Determine the (X, Y) coordinate at the center of the cell enclosing the given text.  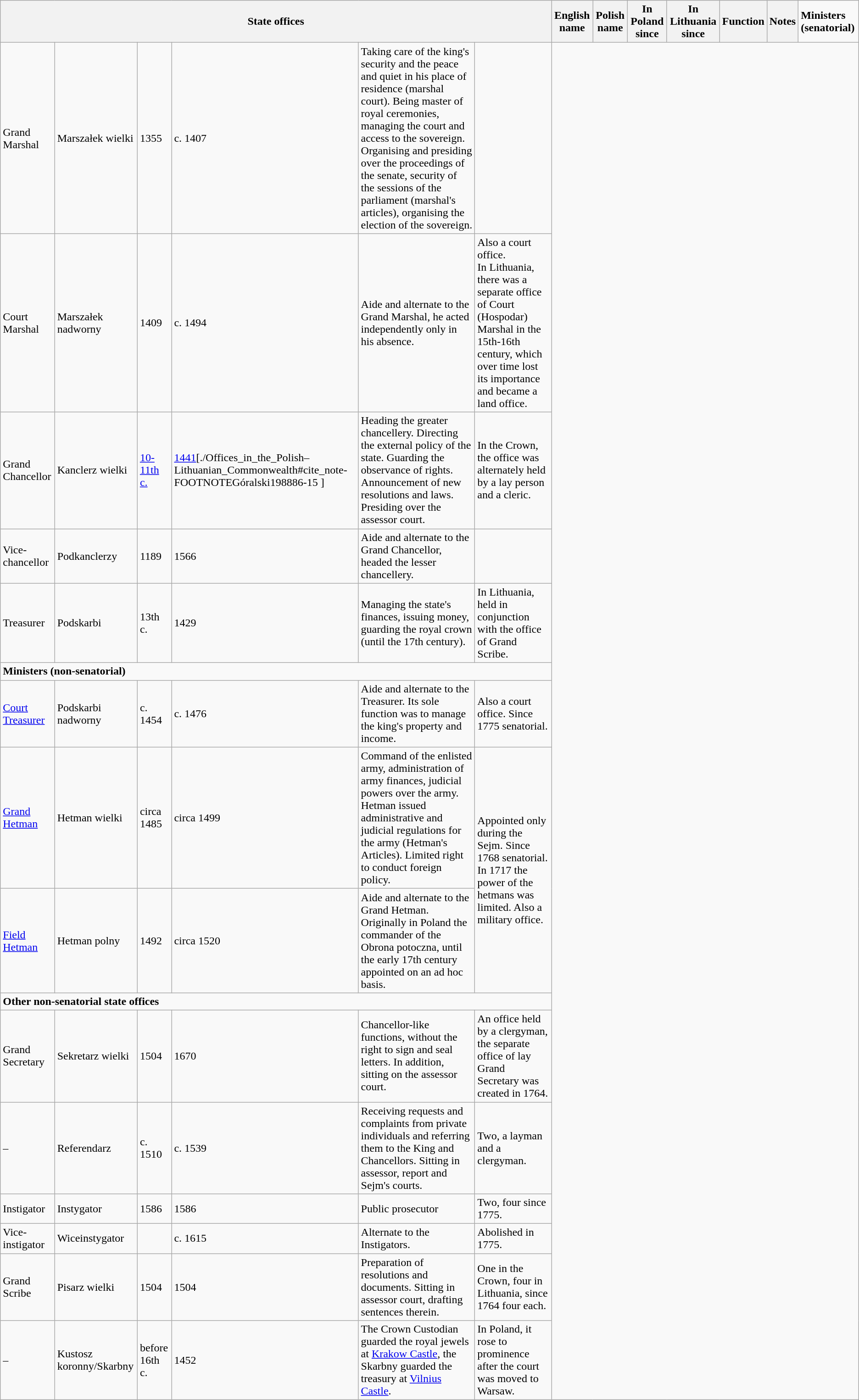
Aide and alternate to the Treasurer. Its sole function was to manage the king's property and income. (417, 714)
Podkanclerzy (96, 556)
Ministers (non-senatorial) (276, 671)
Referendarz (96, 1148)
Grand Hetman (28, 818)
Chancellor-like functions, without the right to sign and seal letters. In addition, sitting on the assessor court. (417, 1056)
Alternate to the Instigators. (417, 1239)
Treasurer (28, 623)
1441[./Offices_in_the_Polish–Lithuanian_Commonwealth#cite_note-FOOTNOTEGóralski198886-15 ] (265, 470)
Managing the state's finances, issuing money, guarding the royal crown (until the 17th century). (417, 623)
Sekretarz wielki (96, 1056)
Marszałek nadworny (96, 323)
In Poland, it rose to prominence after the court was moved to Warsaw. (513, 1360)
Grand Marshal (28, 138)
Wiceinstygator (96, 1239)
In Poland since (647, 22)
1189 (154, 556)
Hetman polny (96, 941)
Podskarbi (96, 623)
c. 1407 (265, 138)
Court Marshal (28, 323)
Function (743, 22)
Two, a layman and a clergyman. (513, 1148)
circa 1499 (265, 818)
Vice-instigator (28, 1239)
circa 1485 (154, 818)
1409 (154, 323)
Notes (782, 22)
1429 (265, 623)
13th c. (154, 623)
10-11th c. (154, 470)
Grand Scribe (28, 1287)
State offices (276, 22)
Hetman wielki (96, 818)
c. 1476 (265, 714)
1670 (265, 1056)
circa 1520 (265, 941)
Two, four since 1775. (513, 1209)
before 16th c. (154, 1360)
Aide and alternate to the Grand Marshal, he acted independently only in his absence. (417, 323)
Instigator (28, 1209)
Aide and alternate to the Grand Chancellor, headed the lesser chancellery. (417, 556)
Court Treasurer (28, 714)
c. 1454 (154, 714)
Vice-chancellor (28, 556)
Podskarbi nadworny (96, 714)
Other non-senatorial state offices (276, 1001)
Abolished in 1775. (513, 1239)
Polish name (610, 22)
An office held by a clergyman, the separate office of lay Grand Secretary was created in 1764. (513, 1056)
Pisarz wielki (96, 1287)
Public prosecutor (417, 1209)
1452 (265, 1360)
Instygator (96, 1209)
English name (572, 22)
In Lithuania, held in conjunction with the office of Grand Scribe. (513, 623)
1566 (265, 556)
c. 1494 (265, 323)
c. 1510 (154, 1148)
c. 1615 (265, 1239)
Also a court office. Since 1775 senatorial. (513, 714)
Field Hetman (28, 941)
Grand Chancellor (28, 470)
In Lithuania since (693, 22)
c. 1539 (265, 1148)
Marszałek wielki (96, 138)
The Crown Custodian guarded the royal jewels at Krakow Castle, the Skarbny guarded the treasury at Vilnius Castle. (417, 1360)
Ministers (senatorial) (829, 22)
Grand Secretary (28, 1056)
1492 (154, 941)
One in the Crown, four in Lithuania, since 1764 four each. (513, 1287)
Preparation of resolutions and documents. Sitting in assessor court, drafting sentences therein. (417, 1287)
Appointed only during the Sejm. Since 1768 senatorial. In 1717 the power of the hetmans was limited. Also a military office. (513, 870)
In the Crown, the office was alternately held by a lay person and a cleric. (513, 470)
1355 (154, 138)
Kanclerz wielki (96, 470)
Kustosz koronny/Skarbny (96, 1360)
